Capture the cell that displays the provided text and extract its (x, y) central coordinate. 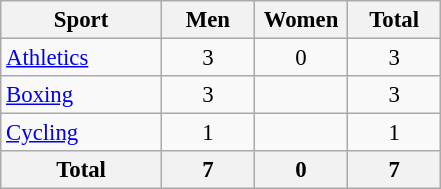
Women (300, 20)
Sport (82, 20)
Cycling (82, 133)
Boxing (82, 95)
Athletics (82, 58)
Men (208, 20)
